Locate the cell with the specified text and output its [X, Y] center coordinate. 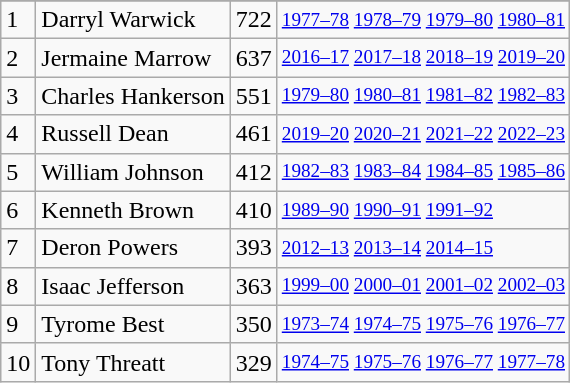
363 [254, 286]
551 [254, 96]
410 [254, 210]
6 [18, 210]
Deron Powers [133, 248]
8 [18, 286]
William Johnson [133, 172]
9 [18, 324]
Darryl Warwick [133, 20]
2019–20 2020–21 2021–22 2022–23 [423, 134]
2016–17 2017–18 2018–19 2019–20 [423, 58]
461 [254, 134]
637 [254, 58]
412 [254, 172]
Russell Dean [133, 134]
350 [254, 324]
Tyrome Best [133, 324]
Isaac Jefferson [133, 286]
329 [254, 362]
Charles Hankerson [133, 96]
7 [18, 248]
1989–90 1990–91 1991–92 [423, 210]
3 [18, 96]
393 [254, 248]
Kenneth Brown [133, 210]
1974–75 1975–76 1976–77 1977–78 [423, 362]
10 [18, 362]
722 [254, 20]
Tony Threatt [133, 362]
2012–13 2013–14 2014–15 [423, 248]
4 [18, 134]
1982–83 1983–84 1984–85 1985–86 [423, 172]
1973–74 1974–75 1975–76 1976–77 [423, 324]
1979–80 1980–81 1981–82 1982–83 [423, 96]
1 [18, 20]
2 [18, 58]
1977–78 1978–79 1979–80 1980–81 [423, 20]
Jermaine Marrow [133, 58]
5 [18, 172]
1999–00 2000–01 2001–02 2002–03 [423, 286]
